Detect which cell encompasses the target text, then output its (X, Y) center coordinate. 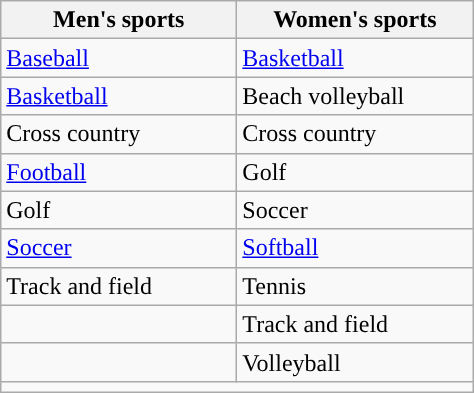
Baseball (119, 58)
Football (119, 172)
Beach volleyball (355, 96)
Women's sports (355, 20)
Men's sports (119, 20)
Tennis (355, 286)
Softball (355, 248)
Volleyball (355, 362)
